Return the (X, Y) coordinate for the center point of the cell that contains the specified text.  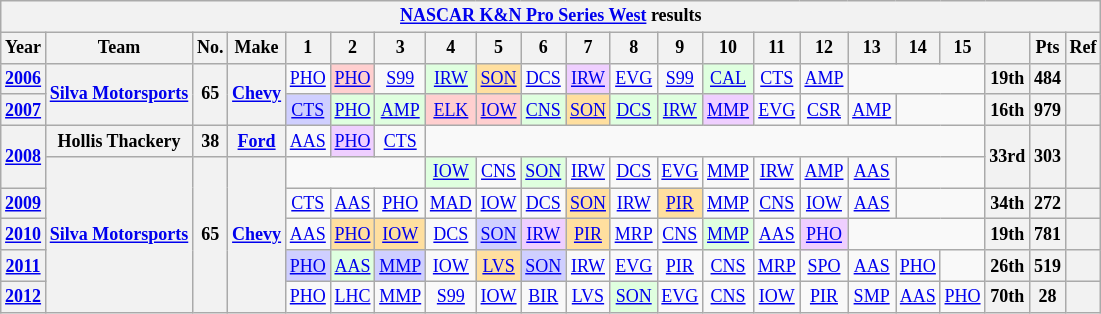
Ref (1083, 48)
11 (776, 48)
4 (452, 48)
5 (498, 48)
SMP (872, 296)
7 (588, 48)
10 (728, 48)
3 (400, 48)
8 (634, 48)
2010 (24, 234)
28 (1048, 296)
9 (680, 48)
2006 (24, 78)
781 (1048, 234)
12 (824, 48)
No. (210, 48)
Hollis Thackery (118, 140)
2011 (24, 266)
519 (1048, 266)
6 (544, 48)
2012 (24, 296)
SPO (824, 266)
2009 (24, 204)
Pts (1048, 48)
26th (1008, 266)
70th (1008, 296)
14 (918, 48)
979 (1048, 110)
Team (118, 48)
BIR (544, 296)
LHC (352, 296)
484 (1048, 78)
34th (1008, 204)
ELK (452, 110)
303 (1048, 156)
2007 (24, 110)
NASCAR K&N Pro Series West results (551, 16)
1 (308, 48)
Ford (257, 140)
CSR (824, 110)
272 (1048, 204)
CAL (728, 78)
38 (210, 140)
2008 (24, 156)
2 (352, 48)
15 (962, 48)
13 (872, 48)
Year (24, 48)
16th (1008, 110)
MAD (452, 204)
Make (257, 48)
33rd (1008, 156)
